Locate the cell with the specified text and output its [X, Y] center coordinate. 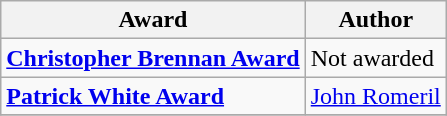
John Romeril [376, 96]
Patrick White Award [153, 96]
Christopher Brennan Award [153, 58]
Not awarded [376, 58]
Author [376, 20]
Award [153, 20]
